Determine the (X, Y) coordinate at the center of the cell enclosing the given text.  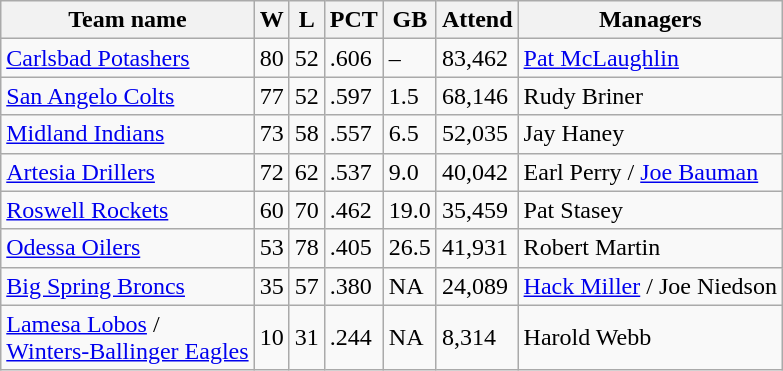
Odessa Oilers (128, 248)
10 (272, 338)
Midland Indians (128, 134)
53 (272, 248)
Big Spring Broncs (128, 286)
62 (306, 172)
40,042 (477, 172)
Carlsbad Potashers (128, 58)
.557 (354, 134)
Team name (128, 20)
W (272, 20)
19.0 (410, 210)
26.5 (410, 248)
35,459 (477, 210)
.244 (354, 338)
.462 (354, 210)
Earl Perry / Joe Bauman (650, 172)
Roswell Rockets (128, 210)
72 (272, 172)
GB (410, 20)
Pat McLaughlin (650, 58)
Lamesa Lobos / Winters-Ballinger Eagles (128, 338)
Attend (477, 20)
Robert Martin (650, 248)
24,089 (477, 286)
60 (272, 210)
.380 (354, 286)
77 (272, 96)
L (306, 20)
80 (272, 58)
Harold Webb (650, 338)
Hack Miller / Joe Niedson (650, 286)
.537 (354, 172)
73 (272, 134)
.606 (354, 58)
78 (306, 248)
31 (306, 338)
83,462 (477, 58)
.597 (354, 96)
Rudy Briner (650, 96)
52,035 (477, 134)
Managers (650, 20)
.405 (354, 248)
San Angelo Colts (128, 96)
6.5 (410, 134)
8,314 (477, 338)
Jay Haney (650, 134)
35 (272, 286)
PCT (354, 20)
58 (306, 134)
57 (306, 286)
Artesia Drillers (128, 172)
Pat Stasey (650, 210)
41,931 (477, 248)
9.0 (410, 172)
– (410, 58)
1.5 (410, 96)
68,146 (477, 96)
70 (306, 210)
